Find where the given text appears and provide that cell's center as (X, Y) coordinate. 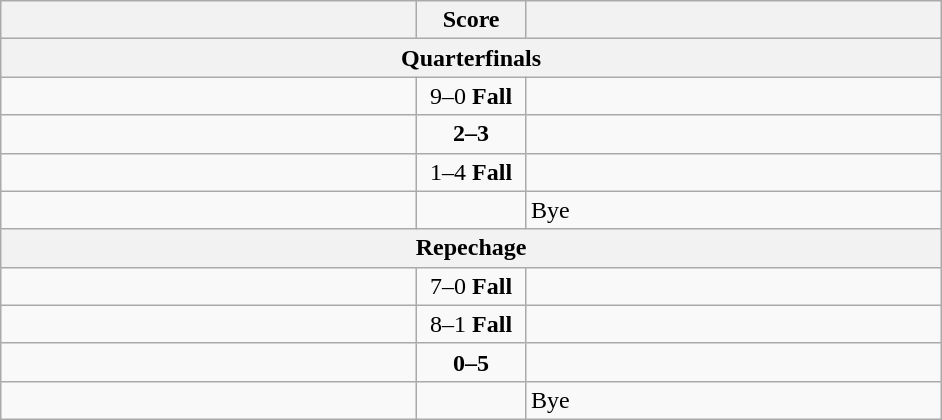
1–4 Fall (472, 172)
0–5 (472, 362)
9–0 Fall (472, 96)
8–1 Fall (472, 324)
7–0 Fall (472, 286)
Quarterfinals (472, 58)
2–3 (472, 134)
Score (472, 20)
Repechage (472, 248)
